Detect which cell encompasses the target text, then output its (X, Y) center coordinate. 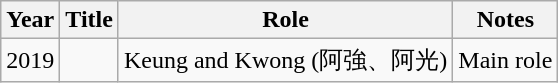
Keung and Kwong (阿強、阿光) (285, 60)
Notes (506, 20)
Title (90, 20)
2019 (30, 60)
Main role (506, 60)
Role (285, 20)
Year (30, 20)
